Output the [X, Y] coordinate of the center of the cell containing the given text.  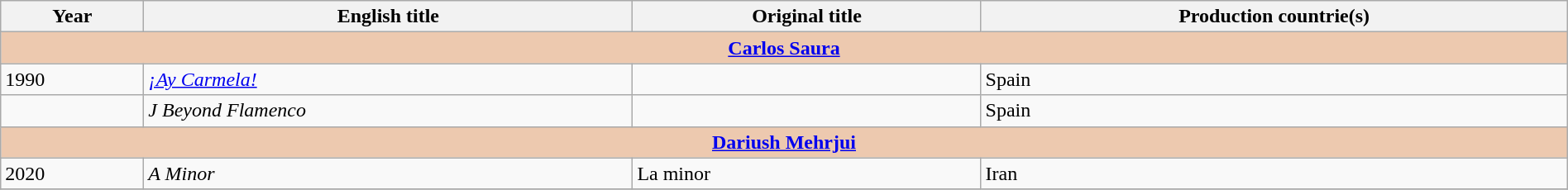
Iran [1274, 173]
Year [73, 17]
Production countrie(s) [1274, 17]
A Minor [389, 173]
¡Ay Carmela! [389, 79]
Carlos Saura [784, 48]
1990 [73, 79]
Dariush Mehrjui [784, 142]
J Beyond Flamenco [389, 111]
2020 [73, 173]
English title [389, 17]
La minor [807, 173]
Original title [807, 17]
